Return the [X, Y] coordinate for the center point of the cell that contains the specified text.  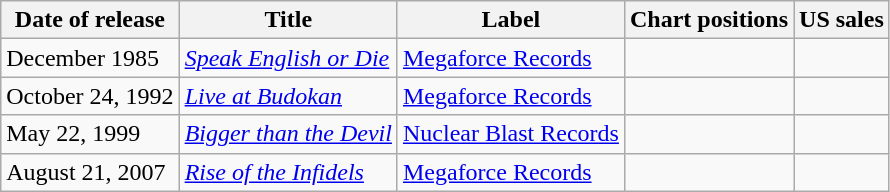
Rise of the Infidels [288, 172]
Date of release [90, 20]
Title [288, 20]
August 21, 2007 [90, 172]
Chart positions [708, 20]
October 24, 1992 [90, 96]
Bigger than the Devil [288, 134]
December 1985 [90, 58]
Live at Budokan [288, 96]
Label [510, 20]
Speak English or Die [288, 58]
May 22, 1999 [90, 134]
US sales [842, 20]
Nuclear Blast Records [510, 134]
